Determine the (X, Y) coordinate at the center of the cell enclosing the given text.  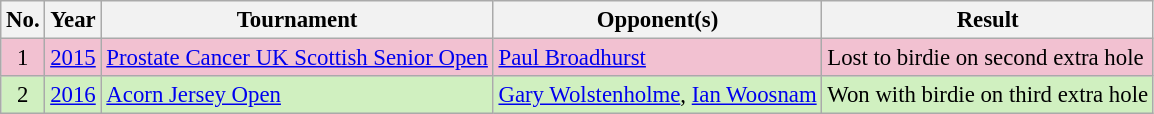
2015 (73, 58)
Result (988, 20)
2 (23, 95)
Won with birdie on third extra hole (988, 95)
2016 (73, 95)
Year (73, 20)
No. (23, 20)
Tournament (297, 20)
Acorn Jersey Open (297, 95)
Prostate Cancer UK Scottish Senior Open (297, 58)
Paul Broadhurst (658, 58)
Lost to birdie on second extra hole (988, 58)
1 (23, 58)
Opponent(s) (658, 20)
Gary Wolstenholme, Ian Woosnam (658, 95)
